Determine the [x, y] coordinate at the center of the cell enclosing the given text.  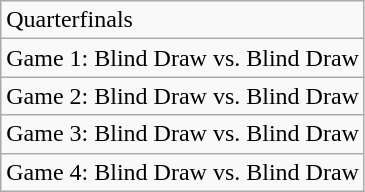
Game 4: Blind Draw vs. Blind Draw [183, 172]
Game 2: Blind Draw vs. Blind Draw [183, 96]
Quarterfinals [183, 20]
Game 3: Blind Draw vs. Blind Draw [183, 134]
Game 1: Blind Draw vs. Blind Draw [183, 58]
